From the cell containing the given text, extract its center point as (X, Y) coordinate. 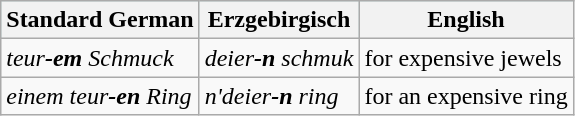
English (466, 20)
einem teur-en Ring (100, 96)
teur-em Schmuck (100, 58)
for an expensive ring (466, 96)
Erzgebirgisch (279, 20)
deier-n schmuk (279, 58)
n'deier-n ring (279, 96)
for expensive jewels (466, 58)
Standard German (100, 20)
